Capture the cell that displays the provided text and extract its (x, y) central coordinate. 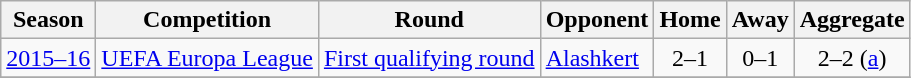
UEFA Europa League (208, 58)
Away (760, 20)
Round (429, 20)
Home (690, 20)
2015–16 (48, 58)
Aggregate (852, 20)
First qualifying round (429, 58)
Opponent (597, 20)
2–1 (690, 58)
2–2 (a) (852, 58)
Season (48, 20)
Competition (208, 20)
Alashkert (597, 58)
0–1 (760, 58)
